Determine the (X, Y) coordinate at the center of the cell enclosing the given text.  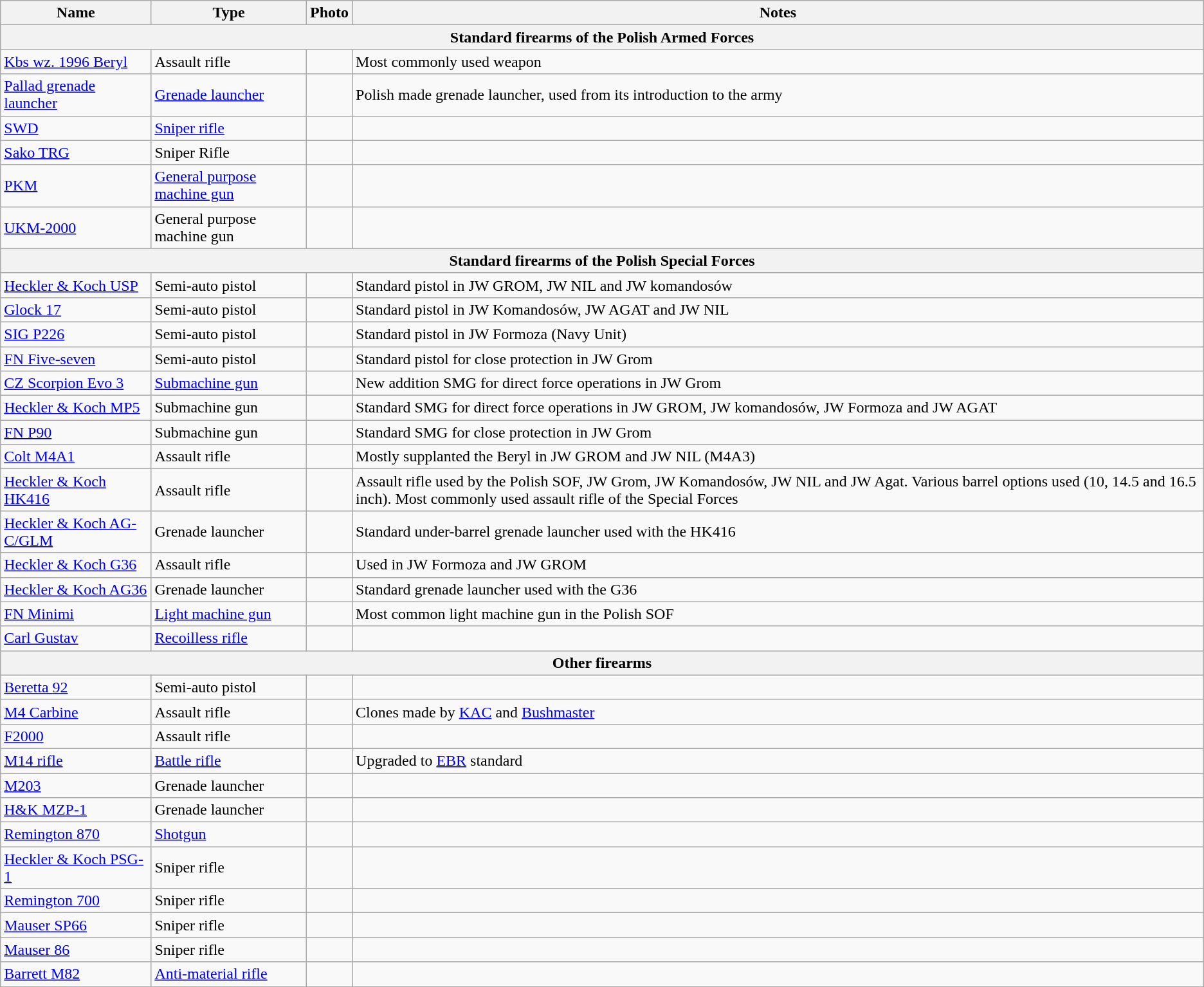
Mostly supplanted the Beryl in JW GROM and JW NIL (M4A3) (778, 457)
Mauser SP66 (76, 925)
M4 Carbine (76, 712)
Remington 700 (76, 901)
Light machine gun (229, 614)
Polish made grenade launcher, used from its introduction to the army (778, 95)
Standard SMG for direct force operations in JW GROM, JW komandosów, JW Formoza and JW AGAT (778, 408)
Most common light machine gun in the Polish SOF (778, 614)
H&K MZP-1 (76, 810)
Standard firearms of the Polish Special Forces (602, 261)
SWD (76, 128)
Heckler & Koch PSG-1 (76, 867)
Standard pistol in JW Formoza (Navy Unit) (778, 334)
Heckler & Koch G36 (76, 565)
Standard firearms of the Polish Armed Forces (602, 37)
SIG P226 (76, 334)
FN Minimi (76, 614)
Standard under-barrel grenade launcher used with the HK416 (778, 531)
Standard pistol for close protection in JW Grom (778, 358)
Heckler & Koch USP (76, 285)
Heckler & Koch AG-C/GLM (76, 531)
Upgraded to EBR standard (778, 761)
Standard grenade launcher used with the G36 (778, 589)
Used in JW Formoza and JW GROM (778, 565)
Recoilless rifle (229, 638)
Battle rifle (229, 761)
UKM-2000 (76, 228)
Type (229, 13)
Remington 870 (76, 835)
Anti-material rifle (229, 974)
Heckler & Koch MP5 (76, 408)
Kbs wz. 1996 Beryl (76, 62)
PKM (76, 185)
Glock 17 (76, 309)
Heckler & Koch AG36 (76, 589)
M14 rifle (76, 761)
Standard SMG for close protection in JW Grom (778, 432)
Shotgun (229, 835)
M203 (76, 786)
Heckler & Koch HK416 (76, 490)
Most commonly used weapon (778, 62)
Clones made by KAC and Bushmaster (778, 712)
CZ Scorpion Evo 3 (76, 383)
Mauser 86 (76, 950)
New addition SMG for direct force operations in JW Grom (778, 383)
Colt M4A1 (76, 457)
Name (76, 13)
Notes (778, 13)
Other firearms (602, 663)
Sako TRG (76, 152)
Pallad grenade launcher (76, 95)
FN P90 (76, 432)
Standard pistol in JW GROM, JW NIL and JW komandosów (778, 285)
FN Five-seven (76, 358)
Standard pistol in JW Komandosów, JW AGAT and JW NIL (778, 309)
Photo (329, 13)
Beretta 92 (76, 687)
F2000 (76, 736)
Barrett M82 (76, 974)
Sniper Rifle (229, 152)
Carl Gustav (76, 638)
